Identify which cell holds the provided text, then report its [X, Y] central coordinate. 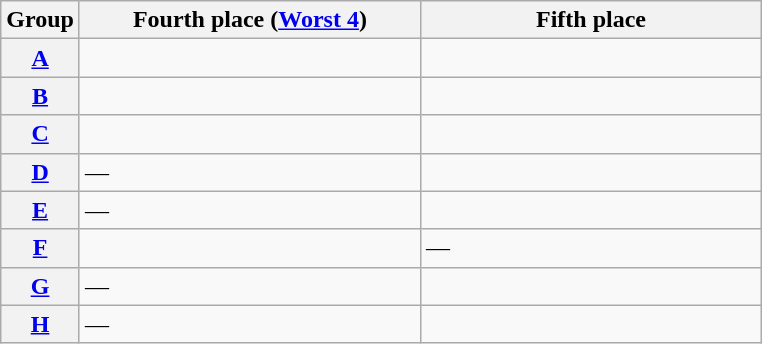
E [40, 210]
Fifth place [590, 20]
Group [40, 20]
D [40, 172]
H [40, 324]
A [40, 58]
B [40, 96]
F [40, 248]
G [40, 286]
Fourth place (Worst 4) [250, 20]
C [40, 134]
